Determine the (X, Y) coordinate at the center of the cell enclosing the given text.  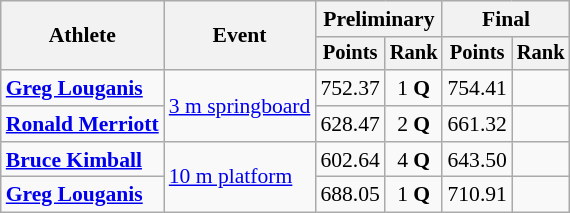
Final (506, 19)
2 Q (414, 124)
754.41 (476, 88)
752.37 (350, 88)
Preliminary (378, 19)
688.05 (350, 195)
Athlete (82, 36)
10 m platform (240, 178)
4 Q (414, 160)
710.91 (476, 195)
661.32 (476, 124)
628.47 (350, 124)
Event (240, 36)
Ronald Merriott (82, 124)
643.50 (476, 160)
3 m springboard (240, 106)
602.64 (350, 160)
Bruce Kimball (82, 160)
